Locate the cell with the specified text and output its [x, y] center coordinate. 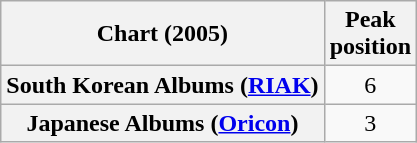
Chart (2005) [162, 34]
Japanese Albums (Oricon) [162, 123]
South Korean Albums (RIAK) [162, 85]
6 [370, 85]
3 [370, 123]
Peakposition [370, 34]
